Determine the [X, Y] coordinate at the center of the cell enclosing the given text.  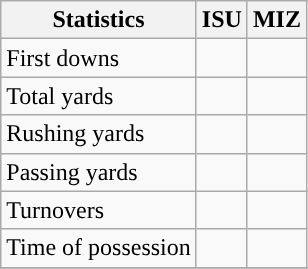
Time of possession [99, 248]
MIZ [276, 20]
Passing yards [99, 172]
Statistics [99, 20]
Rushing yards [99, 134]
Turnovers [99, 210]
Total yards [99, 96]
First downs [99, 58]
ISU [222, 20]
